Identify which cell holds the provided text, then report its (X, Y) central coordinate. 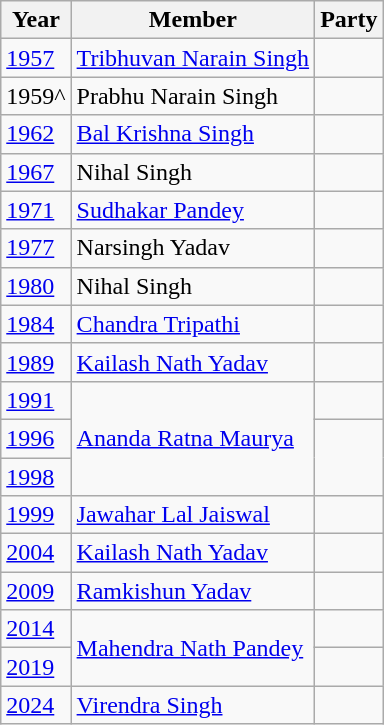
Ananda Ratna Maurya (193, 438)
1957 (36, 58)
Prabhu Narain Singh (193, 96)
Tribhuvan Narain Singh (193, 58)
2014 (36, 629)
2019 (36, 667)
1991 (36, 400)
1998 (36, 477)
1977 (36, 248)
Bal Krishna Singh (193, 134)
2009 (36, 591)
1980 (36, 286)
1999 (36, 515)
Chandra Tripathi (193, 324)
Party (349, 20)
1967 (36, 172)
Virendra Singh (193, 705)
1984 (36, 324)
Jawahar Lal Jaiswal (193, 515)
Narsingh Yadav (193, 248)
1989 (36, 362)
2024 (36, 705)
Member (193, 20)
1959^ (36, 96)
1962 (36, 134)
1996 (36, 438)
Sudhakar Pandey (193, 210)
2004 (36, 553)
Ramkishun Yadav (193, 591)
1971 (36, 210)
Mahendra Nath Pandey (193, 648)
Year (36, 20)
